Extract the (X, Y) coordinate from the center of the cell holding the provided text.  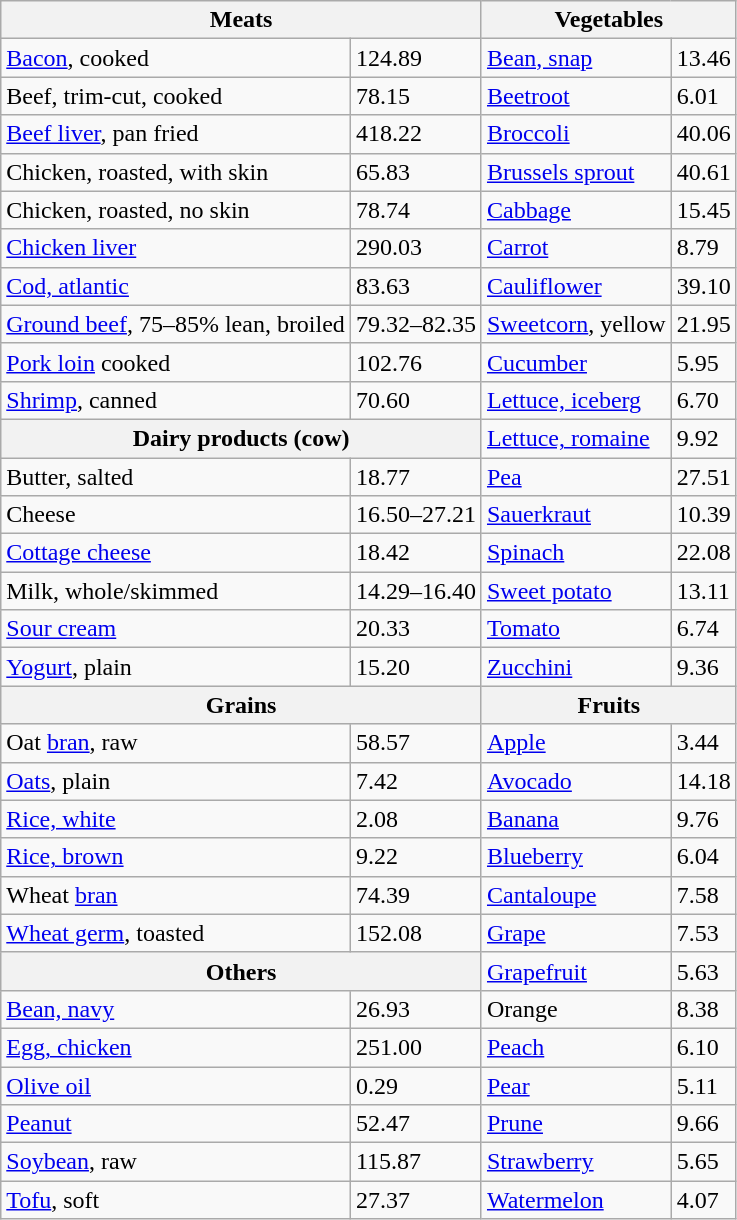
Cottage cheese (176, 553)
Peach (576, 1047)
Apple (576, 743)
Cheese (176, 515)
Prune (576, 1124)
Orange (576, 1009)
15.45 (704, 210)
Sweetcorn, yellow (576, 324)
9.36 (704, 667)
Spinach (576, 553)
Vegetables (608, 20)
9.22 (416, 857)
Grains (242, 705)
Lettuce, iceberg (576, 400)
Zucchini (576, 667)
58.57 (416, 743)
21.95 (704, 324)
78.15 (416, 96)
Broccoli (576, 134)
4.07 (704, 1200)
6.04 (704, 857)
Bean, navy (176, 1009)
Pork loin cooked (176, 362)
6.01 (704, 96)
Meats (242, 20)
9.76 (704, 819)
78.74 (416, 210)
Grape (576, 933)
39.10 (704, 286)
40.06 (704, 134)
74.39 (416, 895)
22.08 (704, 553)
6.10 (704, 1047)
Chicken liver (176, 248)
Bacon, cooked (176, 58)
Dairy products (cow) (242, 438)
Beef, trim-cut, cooked (176, 96)
Rice, white (176, 819)
Chicken, roasted, no skin (176, 210)
9.66 (704, 1124)
Beetroot (576, 96)
18.77 (416, 477)
Milk, whole/skimmed (176, 591)
Cabbage (576, 210)
Pea (576, 477)
Avocado (576, 781)
Rice, brown (176, 857)
Lettuce, romaine (576, 438)
Shrimp, canned (176, 400)
Beef liver, pan fried (176, 134)
Grapefruit (576, 971)
65.83 (416, 172)
Wheat germ, toasted (176, 933)
Chicken, roasted, with skin (176, 172)
7.42 (416, 781)
Peanut (176, 1124)
Cod, atlantic (176, 286)
7.53 (704, 933)
40.61 (704, 172)
Soybean, raw (176, 1162)
Others (242, 971)
Sweet potato (576, 591)
Ground beef, 75–85% lean, broiled (176, 324)
83.63 (416, 286)
Olive oil (176, 1085)
251.00 (416, 1047)
Watermelon (576, 1200)
7.58 (704, 895)
14.29–16.40 (416, 591)
124.89 (416, 58)
102.76 (416, 362)
152.08 (416, 933)
Cantaloupe (576, 895)
Oat bran, raw (176, 743)
Banana (576, 819)
2.08 (416, 819)
Butter, salted (176, 477)
Egg, chicken (176, 1047)
13.46 (704, 58)
27.37 (416, 1200)
Carrot (576, 248)
15.20 (416, 667)
Cucumber (576, 362)
10.39 (704, 515)
Tomato (576, 629)
8.79 (704, 248)
Pear (576, 1085)
Strawberry (576, 1162)
5.63 (704, 971)
26.93 (416, 1009)
Brussels sprout (576, 172)
5.95 (704, 362)
52.47 (416, 1124)
Bean, snap (576, 58)
13.11 (704, 591)
0.29 (416, 1085)
16.50–27.21 (416, 515)
5.11 (704, 1085)
18.42 (416, 553)
14.18 (704, 781)
115.87 (416, 1162)
Yogurt, plain (176, 667)
Fruits (608, 705)
27.51 (704, 477)
Sauerkraut (576, 515)
290.03 (416, 248)
6.70 (704, 400)
6.74 (704, 629)
Sour cream (176, 629)
Tofu, soft (176, 1200)
3.44 (704, 743)
Oats, plain (176, 781)
9.92 (704, 438)
8.38 (704, 1009)
Blueberry (576, 857)
70.60 (416, 400)
Wheat bran (176, 895)
418.22 (416, 134)
79.32–82.35 (416, 324)
5.65 (704, 1162)
20.33 (416, 629)
Cauliflower (576, 286)
